Return the [X, Y] coordinate for the center point of the cell that contains the specified text.  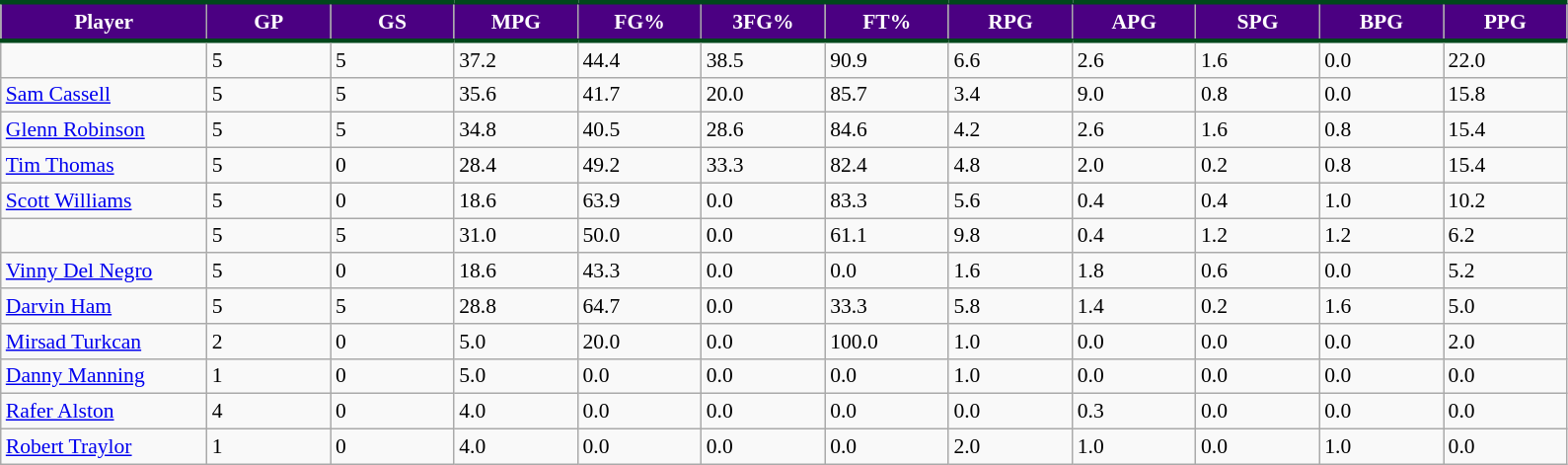
SPG [1257, 22]
4.8 [1010, 166]
APG [1135, 22]
3.4 [1010, 95]
FG% [639, 22]
Glenn Robinson [105, 130]
6.6 [1010, 59]
Robert Traylor [105, 447]
10.2 [1506, 200]
Player [105, 22]
GP [268, 22]
Danny Manning [105, 376]
1.8 [1135, 271]
Scott Williams [105, 200]
3FG% [764, 22]
RPG [1010, 22]
28.6 [764, 130]
28.4 [515, 166]
6.2 [1506, 236]
GS [393, 22]
38.5 [764, 59]
2 [268, 342]
Darvin Ham [105, 306]
41.7 [639, 95]
4 [268, 412]
40.5 [639, 130]
31.0 [515, 236]
0.6 [1257, 271]
PPG [1506, 22]
FT% [886, 22]
83.3 [886, 200]
5.6 [1010, 200]
82.4 [886, 166]
49.2 [639, 166]
Vinny Del Negro [105, 271]
35.6 [515, 95]
0.3 [1135, 412]
100.0 [886, 342]
44.4 [639, 59]
34.8 [515, 130]
BPG [1381, 22]
61.1 [886, 236]
43.3 [639, 271]
63.9 [639, 200]
15.8 [1506, 95]
MPG [515, 22]
22.0 [1506, 59]
64.7 [639, 306]
Sam Cassell [105, 95]
84.6 [886, 130]
9.0 [1135, 95]
Tim Thomas [105, 166]
28.8 [515, 306]
90.9 [886, 59]
9.8 [1010, 236]
85.7 [886, 95]
37.2 [515, 59]
Mirsad Turkcan [105, 342]
4.2 [1010, 130]
Rafer Alston [105, 412]
5.2 [1506, 271]
50.0 [639, 236]
1.4 [1135, 306]
5.8 [1010, 306]
